Locate the cell with the specified text and output its (X, Y) center coordinate. 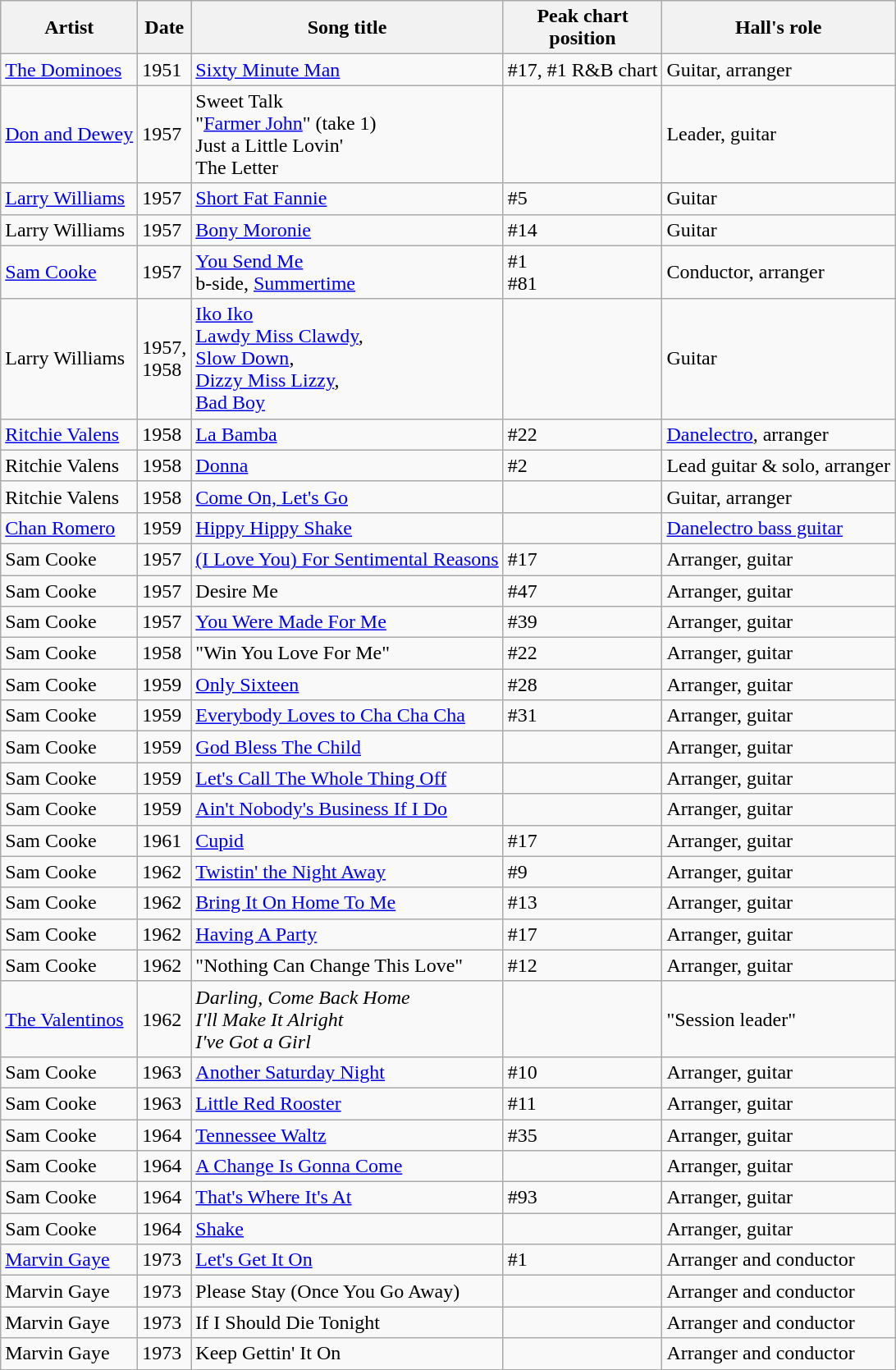
Tennessee Waltz (347, 1135)
Hall's role (779, 28)
Cupid (347, 841)
Lead guitar & solo, arranger (779, 465)
Please Stay (Once You Go Away) (347, 1291)
Shake (347, 1229)
Hippy Hippy Shake (347, 528)
The Valentinos (69, 1019)
#31 (583, 716)
Donna (347, 465)
God Bless The Child (347, 747)
#1 #81 (583, 273)
Everybody Loves to Cha Cha Cha (347, 716)
#14 (583, 230)
#28 (583, 685)
#9 (583, 872)
Song title (347, 28)
Date (164, 28)
Let's Get It On (347, 1260)
#13 (583, 903)
1957, 1958 (164, 359)
Little Red Rooster (347, 1103)
"Win You Love For Me" (347, 653)
The Dominoes (69, 70)
"Session leader" (779, 1019)
#47 (583, 590)
Sweet Talk"Farmer John" (take 1) Just a Little Lovin'The Letter (347, 135)
#10 (583, 1072)
#93 (583, 1198)
Ain't Nobody's Business If I Do (347, 809)
Danelectro, arranger (779, 434)
Only Sixteen (347, 685)
Keep Gettin' It On (347, 1354)
#17, #1 R&B chart (583, 70)
Darling, Come Back HomeI'll Make It Alright I've Got a Girl (347, 1019)
Having A Party (347, 934)
Sixty Minute Man (347, 70)
You Send Meb-side, Summertime (347, 273)
La Bamba (347, 434)
Let's Call The Whole Thing Off (347, 778)
"Nothing Can Change This Love" (347, 965)
That's Where It's At (347, 1198)
#12 (583, 965)
(I Love You) For Sentimental Reasons (347, 559)
Twistin' the Night Away (347, 872)
Conductor, arranger (779, 273)
1951 (164, 70)
#5 (583, 199)
Artist (69, 28)
Danelectro bass guitar (779, 528)
A Change Is Gonna Come (347, 1166)
Bring It On Home To Me (347, 903)
If I Should Die Tonight (347, 1322)
Leader, guitar (779, 135)
#2 (583, 465)
Bony Moronie (347, 230)
#35 (583, 1135)
#1 (583, 1260)
Don and Dewey (69, 135)
Peak chartposition (583, 28)
Chan Romero (69, 528)
Short Fat Fannie (347, 199)
1961 (164, 841)
Desire Me (347, 590)
#39 (583, 622)
You Were Made For Me (347, 622)
Come On, Let's Go (347, 497)
#11 (583, 1103)
Another Saturday Night (347, 1072)
Iko IkoLawdy Miss Clawdy, Slow Down, Dizzy Miss Lizzy, Bad Boy (347, 359)
